Extract the [x, y] coordinate from the center of the cell holding the provided text.  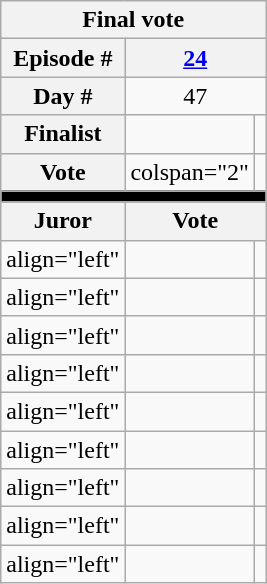
47 [196, 96]
Final vote [134, 20]
Finalist [63, 134]
colspan="2" [190, 172]
Episode # [63, 58]
Juror [63, 221]
24 [196, 58]
Day # [63, 96]
